Capture the cell that displays the provided text and extract its (x, y) central coordinate. 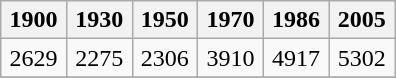
2306 (165, 58)
1986 (296, 20)
1930 (99, 20)
1950 (165, 20)
4917 (296, 58)
2275 (99, 58)
1900 (34, 20)
3910 (231, 58)
2629 (34, 58)
5302 (362, 58)
1970 (231, 20)
2005 (362, 20)
